Extract the (x, y) coordinate from the center of the cell holding the provided text.  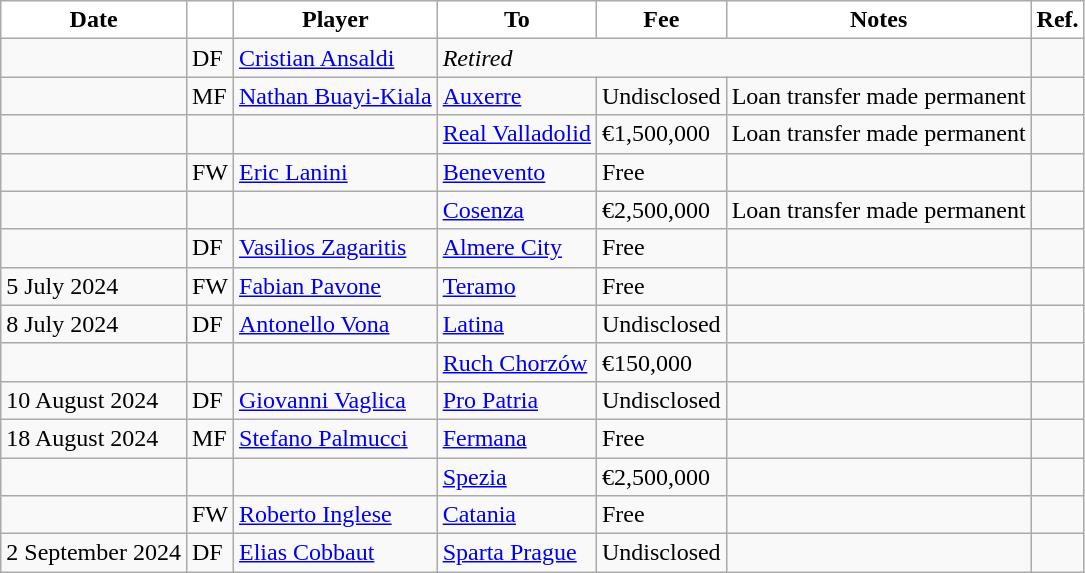
Cristian Ansaldi (336, 58)
Retired (734, 58)
Player (336, 20)
Teramo (516, 286)
10 August 2024 (94, 400)
Auxerre (516, 96)
Date (94, 20)
Benevento (516, 172)
Nathan Buayi-Kiala (336, 96)
Fermana (516, 438)
8 July 2024 (94, 324)
Vasilios Zagaritis (336, 248)
€1,500,000 (661, 134)
5 July 2024 (94, 286)
Giovanni Vaglica (336, 400)
2 September 2024 (94, 553)
Almere City (516, 248)
18 August 2024 (94, 438)
Cosenza (516, 210)
Notes (878, 20)
Sparta Prague (516, 553)
Antonello Vona (336, 324)
Eric Lanini (336, 172)
Fee (661, 20)
Real Valladolid (516, 134)
Elias Cobbaut (336, 553)
Ref. (1058, 20)
Spezia (516, 477)
Fabian Pavone (336, 286)
Stefano Palmucci (336, 438)
Ruch Chorzów (516, 362)
€150,000 (661, 362)
Latina (516, 324)
Pro Patria (516, 400)
Roberto Inglese (336, 515)
Catania (516, 515)
To (516, 20)
